Detect which cell encompasses the target text, then output its [x, y] center coordinate. 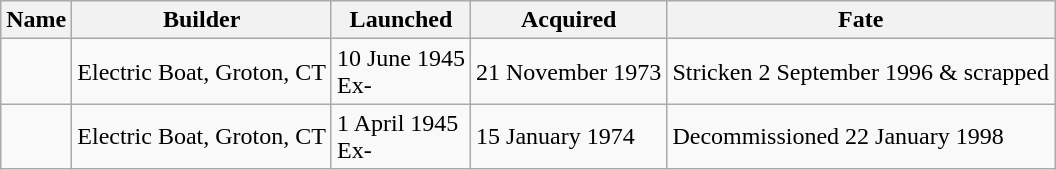
Name [36, 20]
10 June 1945Ex- [400, 72]
21 November 1973 [569, 72]
Launched [400, 20]
15 January 1974 [569, 136]
Decommissioned 22 January 1998 [861, 136]
Fate [861, 20]
Builder [202, 20]
1 April 1945Ex- [400, 136]
Stricken 2 September 1996 & scrapped [861, 72]
Acquired [569, 20]
